Scan for the cell matching the given text and deliver its [X, Y] coordinate at center. 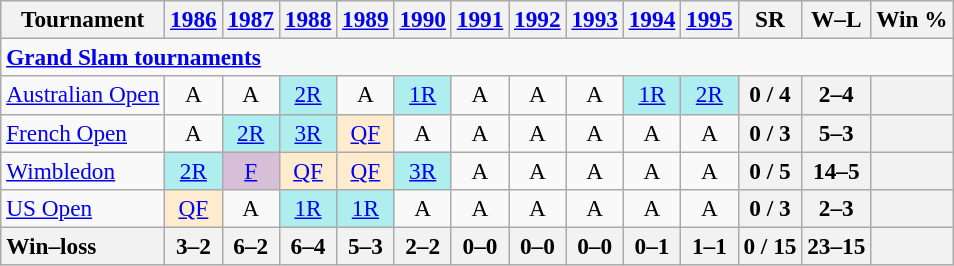
0–1 [652, 246]
0 / 5 [770, 170]
Win % [912, 19]
US Open [83, 208]
1987 [250, 19]
Grand Slam tournaments [477, 57]
1994 [652, 19]
1995 [710, 19]
1993 [594, 19]
23–15 [836, 246]
1988 [308, 19]
2–4 [836, 95]
1992 [538, 19]
F [250, 170]
2–2 [422, 246]
French Open [83, 133]
Wimbledon [83, 170]
0 / 15 [770, 246]
1–1 [710, 246]
Australian Open [83, 95]
SR [770, 19]
0 / 4 [770, 95]
1991 [480, 19]
1990 [422, 19]
W–L [836, 19]
Win–loss [83, 246]
2–3 [836, 208]
1986 [194, 19]
6–2 [250, 246]
Tournament [83, 19]
1989 [366, 19]
3–2 [194, 246]
6–4 [308, 246]
14–5 [836, 170]
